Determine the (X, Y) coordinate at the center of the cell enclosing the given text.  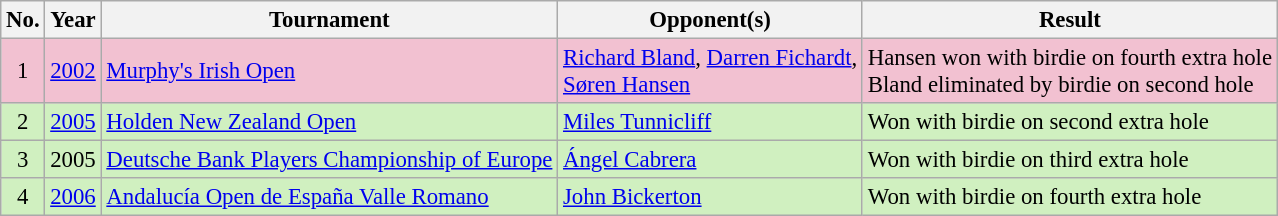
Won with birdie on third extra hole (1070, 160)
John Bickerton (710, 197)
2006 (73, 197)
No. (23, 20)
Andalucía Open de España Valle Romano (330, 197)
Richard Bland, Darren Fichardt, Søren Hansen (710, 72)
Year (73, 20)
Result (1070, 20)
Miles Tunnicliff (710, 122)
Hansen won with birdie on fourth extra holeBland eliminated by birdie on second hole (1070, 72)
4 (23, 197)
Won with birdie on fourth extra hole (1070, 197)
Ángel Cabrera (710, 160)
Deutsche Bank Players Championship of Europe (330, 160)
1 (23, 72)
2002 (73, 72)
Holden New Zealand Open (330, 122)
2 (23, 122)
Won with birdie on second extra hole (1070, 122)
Tournament (330, 20)
3 (23, 160)
Murphy's Irish Open (330, 72)
Opponent(s) (710, 20)
